Locate the cell with the specified text and output its (X, Y) center coordinate. 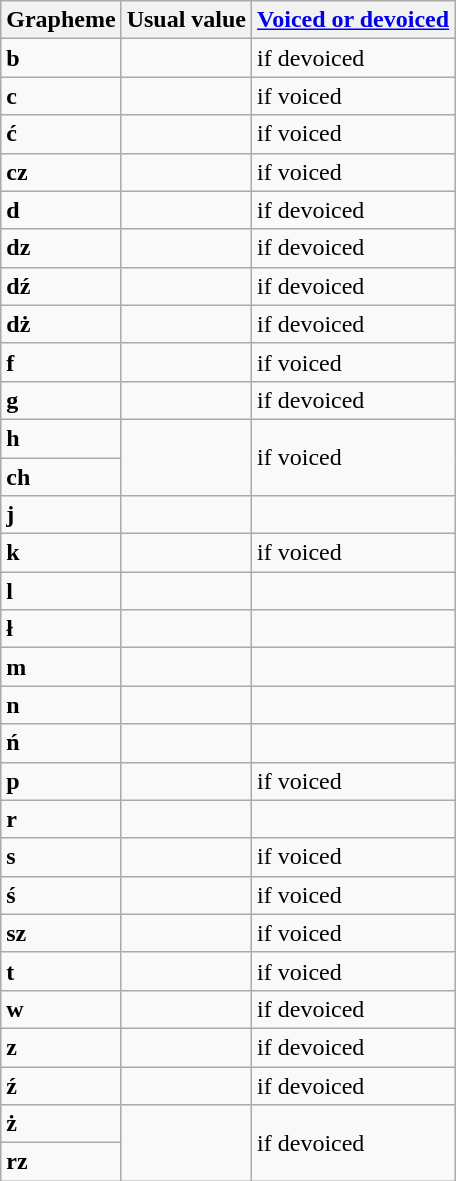
m (61, 667)
p (61, 781)
r (61, 819)
g (61, 400)
k (61, 553)
c (61, 96)
dz (61, 248)
dź (61, 286)
f (61, 362)
t (61, 971)
ź (61, 1085)
sz (61, 933)
Voiced or devoiced (354, 20)
cz (61, 172)
b (61, 58)
ć (61, 134)
s (61, 857)
Usual value (186, 20)
dż (61, 324)
z (61, 1047)
rz (61, 1162)
ł (61, 629)
w (61, 1009)
j (61, 515)
ń (61, 743)
ś (61, 895)
ż (61, 1124)
ch (61, 477)
l (61, 591)
n (61, 705)
Grapheme (61, 20)
h (61, 438)
d (61, 210)
